Capture the cell that displays the provided text and extract its (X, Y) central coordinate. 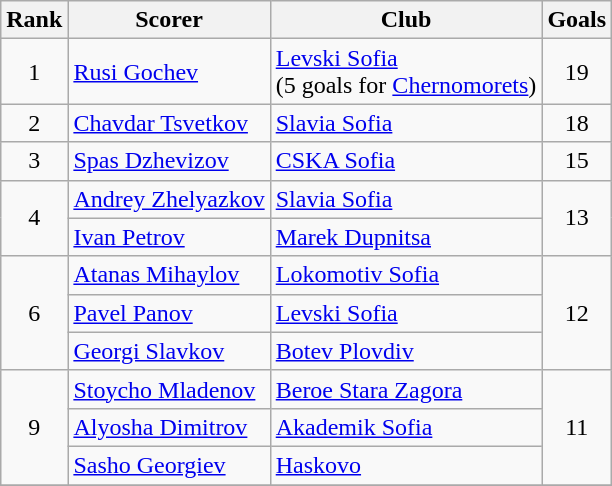
9 (34, 427)
6 (34, 313)
Marek Dupnitsa (406, 237)
19 (577, 72)
Botev Plovdiv (406, 351)
Stoycho Mladenov (169, 389)
15 (577, 161)
3 (34, 161)
Andrey Zhelyazkov (169, 199)
13 (577, 218)
Scorer (169, 20)
Sasho Georgiev (169, 465)
2 (34, 123)
Levski Sofia(5 goals for Chernomorets) (406, 72)
18 (577, 123)
Rank (34, 20)
Alyosha Dimitrov (169, 427)
Spas Dzhevizov (169, 161)
1 (34, 72)
Chavdar Tsvetkov (169, 123)
Atanas Mihaylov (169, 275)
Beroe Stara Zagora (406, 389)
Rusi Gochev (169, 72)
Levski Sofia (406, 313)
Goals (577, 20)
11 (577, 427)
Georgi Slavkov (169, 351)
Haskovo (406, 465)
4 (34, 218)
Pavel Panov (169, 313)
Lokomotiv Sofia (406, 275)
Akademik Sofia (406, 427)
Ivan Petrov (169, 237)
CSKA Sofia (406, 161)
12 (577, 313)
Club (406, 20)
